For the text-containing cell, return its midpoint in (x, y) coordinate format. 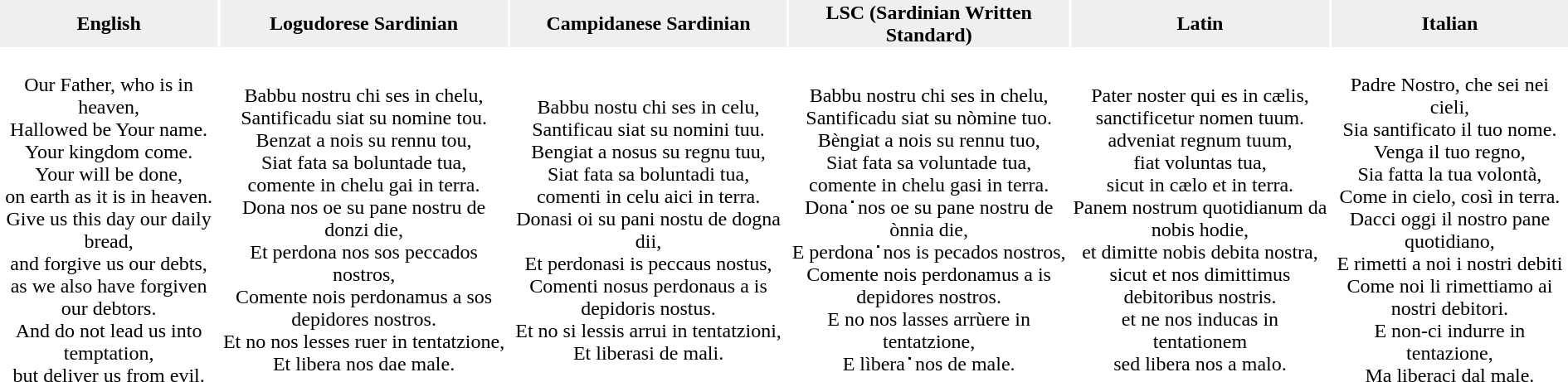
Italian (1450, 23)
Campidanese Sardinian (649, 23)
Latin (1200, 23)
Logudorese Sardinian (363, 23)
LSC (Sardinian Written Standard) (929, 23)
English (109, 23)
